Scan for the cell matching the given text and deliver its [X, Y] coordinate at center. 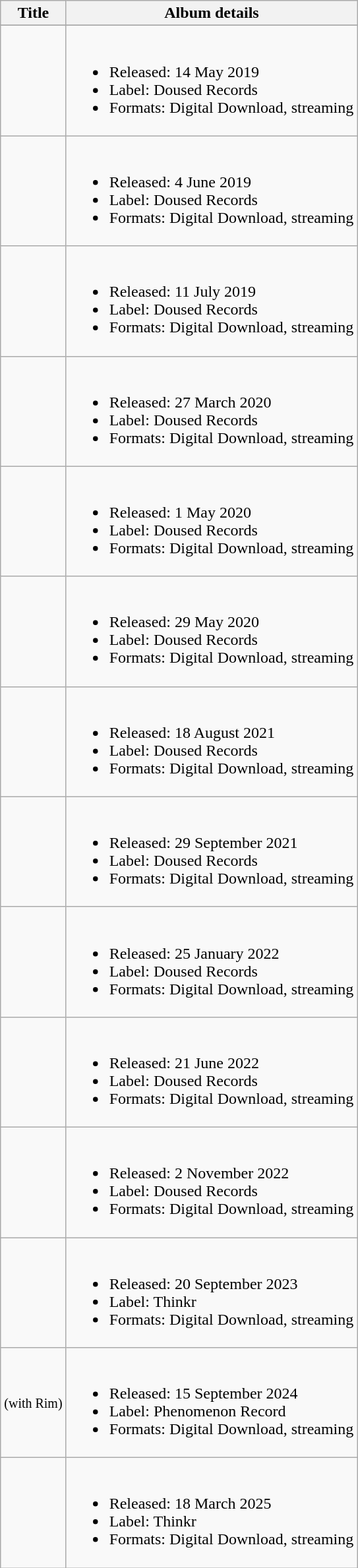
Released: 27 March 2020Label: Doused RecordsFormats: Digital Download, streaming [212, 411]
Released: 2 November 2022Label: Doused RecordsFormats: Digital Download, streaming [212, 1182]
Released: 21 June 2022Label: Doused RecordsFormats: Digital Download, streaming [212, 1072]
Released: 4 June 2019Label: Doused RecordsFormats: Digital Download, streaming [212, 191]
Released: 14 May 2019Label: Doused RecordsFormats: Digital Download, streaming [212, 80]
Released: 29 September 2021Label: Doused RecordsFormats: Digital Download, streaming [212, 852]
Released: 20 September 2023Label: ThinkrFormats: Digital Download, streaming [212, 1292]
Released: 18 March 2025Label: ThinkrFormats: Digital Download, streaming [212, 1513]
(with Rim) [33, 1403]
Released: 25 January 2022Label: Doused RecordsFormats: Digital Download, streaming [212, 961]
Released: 1 May 2020Label: Doused RecordsFormats: Digital Download, streaming [212, 521]
Title [33, 13]
Released: 18 August 2021Label: Doused RecordsFormats: Digital Download, streaming [212, 741]
Released: 15 September 2024Label: Phenomenon RecordFormats: Digital Download, streaming [212, 1403]
Released: 11 July 2019Label: Doused RecordsFormats: Digital Download, streaming [212, 301]
Album details [212, 13]
Released: 29 May 2020Label: Doused RecordsFormats: Digital Download, streaming [212, 632]
